Search for the cell housing the specified text and yield its [X, Y] center coordinate. 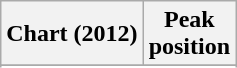
Chart (2012) [72, 34]
Peakposition [189, 34]
